Capture the cell that displays the provided text and extract its (X, Y) central coordinate. 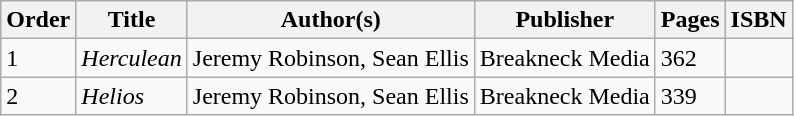
Pages (690, 20)
Order (38, 20)
Publisher (564, 20)
ISBN (758, 20)
339 (690, 96)
Herculean (132, 58)
1 (38, 58)
362 (690, 58)
2 (38, 96)
Title (132, 20)
Author(s) (330, 20)
Helios (132, 96)
